Return (x, y) of the center of cell containing provided text 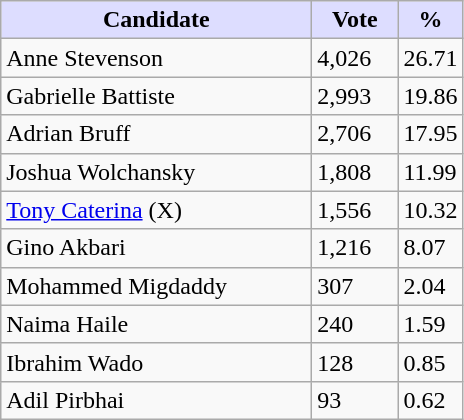
10.32 (430, 210)
8.07 (430, 248)
Ibrahim Wado (156, 362)
Joshua Wolchansky (156, 172)
17.95 (430, 134)
1,808 (355, 172)
% (430, 20)
Gino Akbari (156, 248)
Mohammed Migdaddy (156, 286)
2,993 (355, 96)
Anne Stevenson (156, 58)
93 (355, 400)
19.86 (430, 96)
Vote (355, 20)
Candidate (156, 20)
2,706 (355, 134)
4,026 (355, 58)
Adil Pirbhai (156, 400)
0.85 (430, 362)
Tony Caterina (X) (156, 210)
128 (355, 362)
240 (355, 324)
11.99 (430, 172)
307 (355, 286)
0.62 (430, 400)
Gabrielle Battiste (156, 96)
1,556 (355, 210)
Adrian Bruff (156, 134)
1.59 (430, 324)
26.71 (430, 58)
Naima Haile (156, 324)
2.04 (430, 286)
1,216 (355, 248)
